For the text-containing cell, return its midpoint in [X, Y] coordinate format. 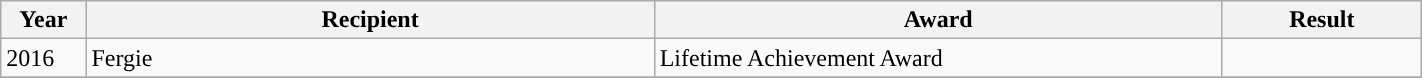
Result [1322, 20]
Award [938, 20]
Fergie [370, 58]
Recipient [370, 20]
2016 [44, 58]
Year [44, 20]
Lifetime Achievement Award [938, 58]
